Detect which cell encompasses the target text, then output its (X, Y) center coordinate. 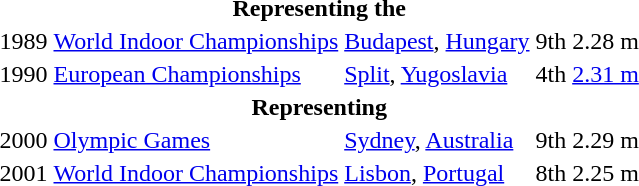
Olympic Games (196, 140)
Budapest, Hungary (437, 41)
World Indoor Championships (196, 41)
4th (551, 74)
Sydney, Australia (437, 140)
Split, Yugoslavia (437, 74)
European Championships (196, 74)
